Search for the cell housing the specified text and yield its [X, Y] center coordinate. 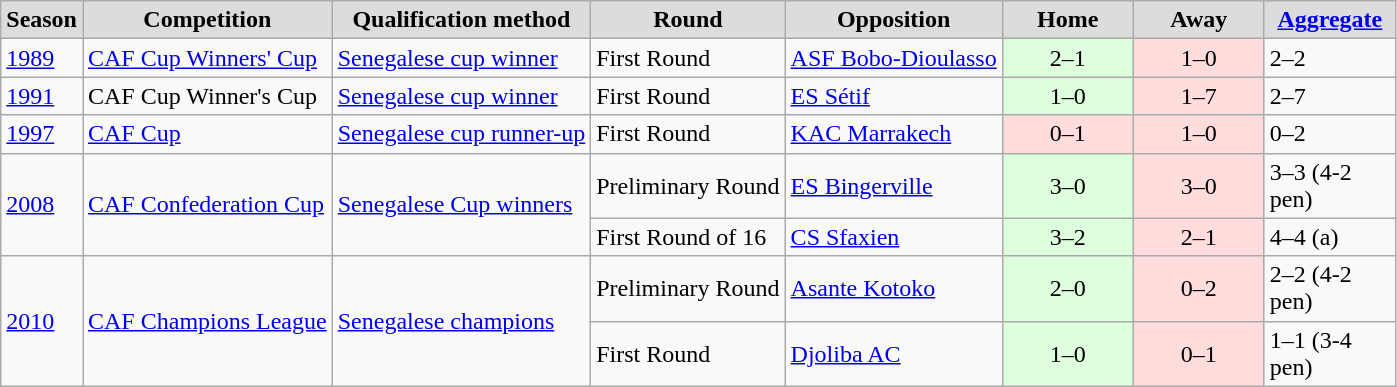
CAF Champions League [207, 321]
Aggregate [1330, 20]
CAF Confederation Cup [207, 204]
4–4 (a) [1330, 237]
Opposition [894, 20]
1–1 (3-4 pen) [1330, 354]
2–7 [1330, 96]
Away [1198, 20]
2010 [42, 321]
2–2 [1330, 58]
2–2 (4-2 pen) [1330, 288]
CAF Cup Winner's Cup [207, 96]
3–3 (4-2 pen) [1330, 186]
CAF Cup [207, 134]
Asante Kotoko [894, 288]
Senegalese Cup winners [461, 204]
1991 [42, 96]
Season [42, 20]
Qualification method [461, 20]
First Round of 16 [688, 237]
ES Bingerville [894, 186]
1–7 [1198, 96]
CS Sfaxien [894, 237]
Senegalese champions [461, 321]
Round [688, 20]
Home [1068, 20]
Competition [207, 20]
CAF Cup Winners' Cup [207, 58]
1989 [42, 58]
1997 [42, 134]
2–0 [1068, 288]
ES Sétif [894, 96]
3–2 [1068, 237]
KAC Marrakech [894, 134]
2008 [42, 204]
ASF Bobo-Dioulasso [894, 58]
Senegalese cup runner-up [461, 134]
Djoliba AC [894, 354]
